Extract the [X, Y] coordinate from the center of the cell holding the provided text.  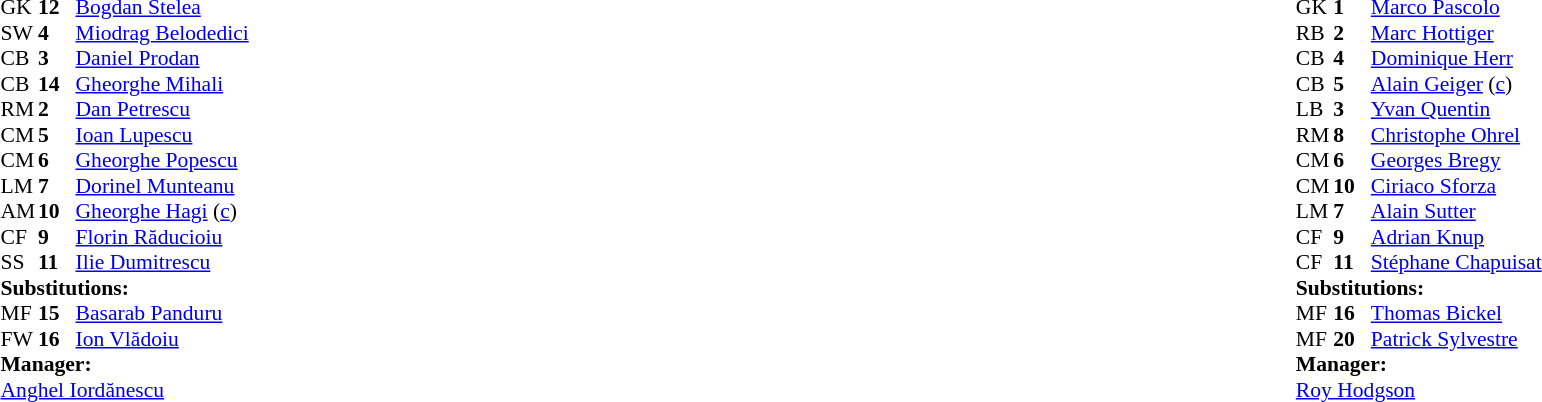
20 [1352, 339]
Dorinel Munteanu [162, 186]
FW [19, 339]
Ioan Lupescu [162, 135]
Christophe Ohrel [1456, 135]
Patrick Sylvestre [1456, 339]
Basarab Panduru [162, 313]
Ciriaco Sforza [1456, 186]
Florin Răducioiu [162, 237]
8 [1352, 135]
LB [1315, 109]
15 [57, 313]
Alain Geiger (c) [1456, 84]
Georges Bregy [1456, 161]
Gheorghe Popescu [162, 161]
SW [19, 33]
Stéphane Chapuisat [1456, 263]
RB [1315, 33]
Alain Sutter [1456, 211]
Yvan Quentin [1456, 109]
Miodrag Belodedici [162, 33]
Daniel Prodan [162, 59]
Dominique Herr [1456, 59]
Marc Hottiger [1456, 33]
Adrian Knup [1456, 237]
Thomas Bickel [1456, 313]
14 [57, 84]
Ilie Dumitrescu [162, 263]
Gheorghe Hagi (c) [162, 211]
SS [19, 263]
Gheorghe Mihali [162, 84]
AM [19, 211]
Dan Petrescu [162, 109]
Ion Vlădoiu [162, 339]
